Determine the (X, Y) coordinate at the center of the cell enclosing the given text.  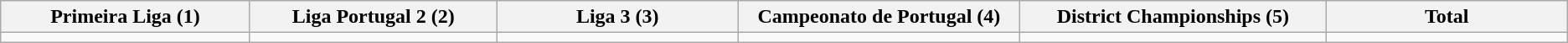
District Championships (5) (1173, 17)
Primeira Liga (1) (126, 17)
Total (1447, 17)
Campeonato de Portugal (4) (879, 17)
Liga 3 (3) (617, 17)
Liga Portugal 2 (2) (374, 17)
